Locate the cell with the specified text and output its (X, Y) center coordinate. 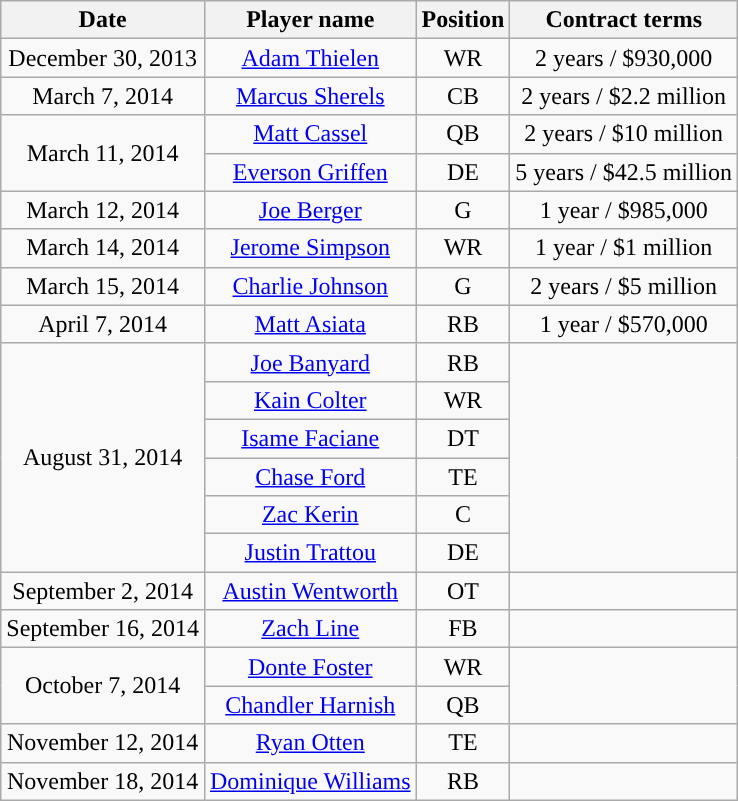
March 14, 2014 (103, 248)
Zach Line (310, 629)
Chandler Harnish (310, 705)
5 years / $42.5 million (624, 172)
March 11, 2014 (103, 153)
Joe Banyard (310, 362)
March 15, 2014 (103, 286)
Chase Ford (310, 477)
September 2, 2014 (103, 591)
1 year / $1 million (624, 248)
CB (463, 96)
Kain Colter (310, 400)
FB (463, 629)
December 30, 2013 (103, 58)
Charlie Johnson (310, 286)
Everson Griffen (310, 172)
C (463, 515)
Contract terms (624, 20)
March 7, 2014 (103, 96)
Matt Cassel (310, 134)
2 years / $10 million (624, 134)
OT (463, 591)
April 7, 2014 (103, 324)
Donte Foster (310, 667)
Marcus Sherels (310, 96)
Player name (310, 20)
March 12, 2014 (103, 210)
Zac Kerin (310, 515)
Isame Faciane (310, 438)
September 16, 2014 (103, 629)
Adam Thielen (310, 58)
2 years / $5 million (624, 286)
2 years / $930,000 (624, 58)
DT (463, 438)
Dominique Williams (310, 781)
Matt Asiata (310, 324)
Austin Wentworth (310, 591)
Position (463, 20)
Justin Trattou (310, 553)
Ryan Otten (310, 743)
2 years / $2.2 million (624, 96)
1 year / $985,000 (624, 210)
November 12, 2014 (103, 743)
August 31, 2014 (103, 457)
Joe Berger (310, 210)
November 18, 2014 (103, 781)
October 7, 2014 (103, 686)
Date (103, 20)
1 year / $570,000 (624, 324)
Jerome Simpson (310, 248)
